Return the (x, y) coordinate for the center point of the cell that contains the specified text.  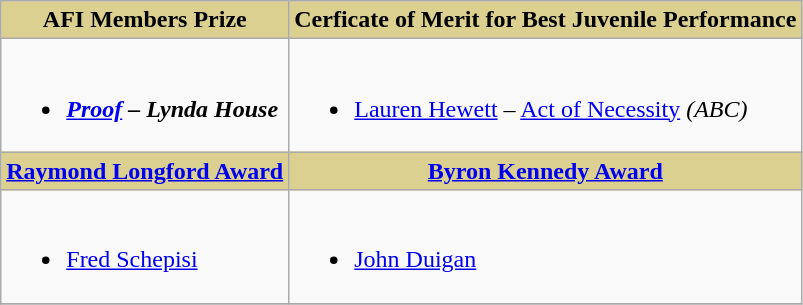
AFI Members Prize (145, 20)
Cerficate of Merit for Best Juvenile Performance (546, 20)
Fred Schepisi (145, 246)
Raymond Longford Award (145, 171)
John Duigan (546, 246)
Lauren Hewett – Act of Necessity (ABC) (546, 96)
Byron Kennedy Award (546, 171)
Proof – Lynda House (145, 96)
